Find where the given text appears and provide that cell's center as [x, y] coordinate. 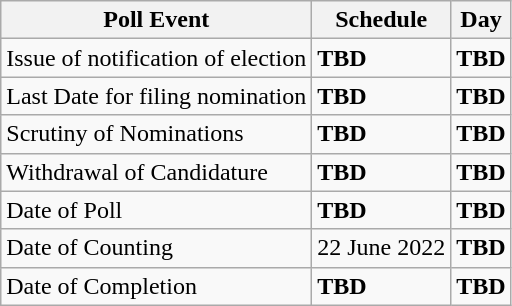
22 June 2022 [382, 248]
Schedule [382, 20]
Day [481, 20]
Issue of notification of election [156, 58]
Date of Poll [156, 210]
Scrutiny of Nominations [156, 134]
Date of Completion [156, 286]
Date of Counting [156, 248]
Withdrawal of Candidature [156, 172]
Poll Event [156, 20]
Last Date for filing nomination [156, 96]
